For the text-containing cell, return its midpoint in (x, y) coordinate format. 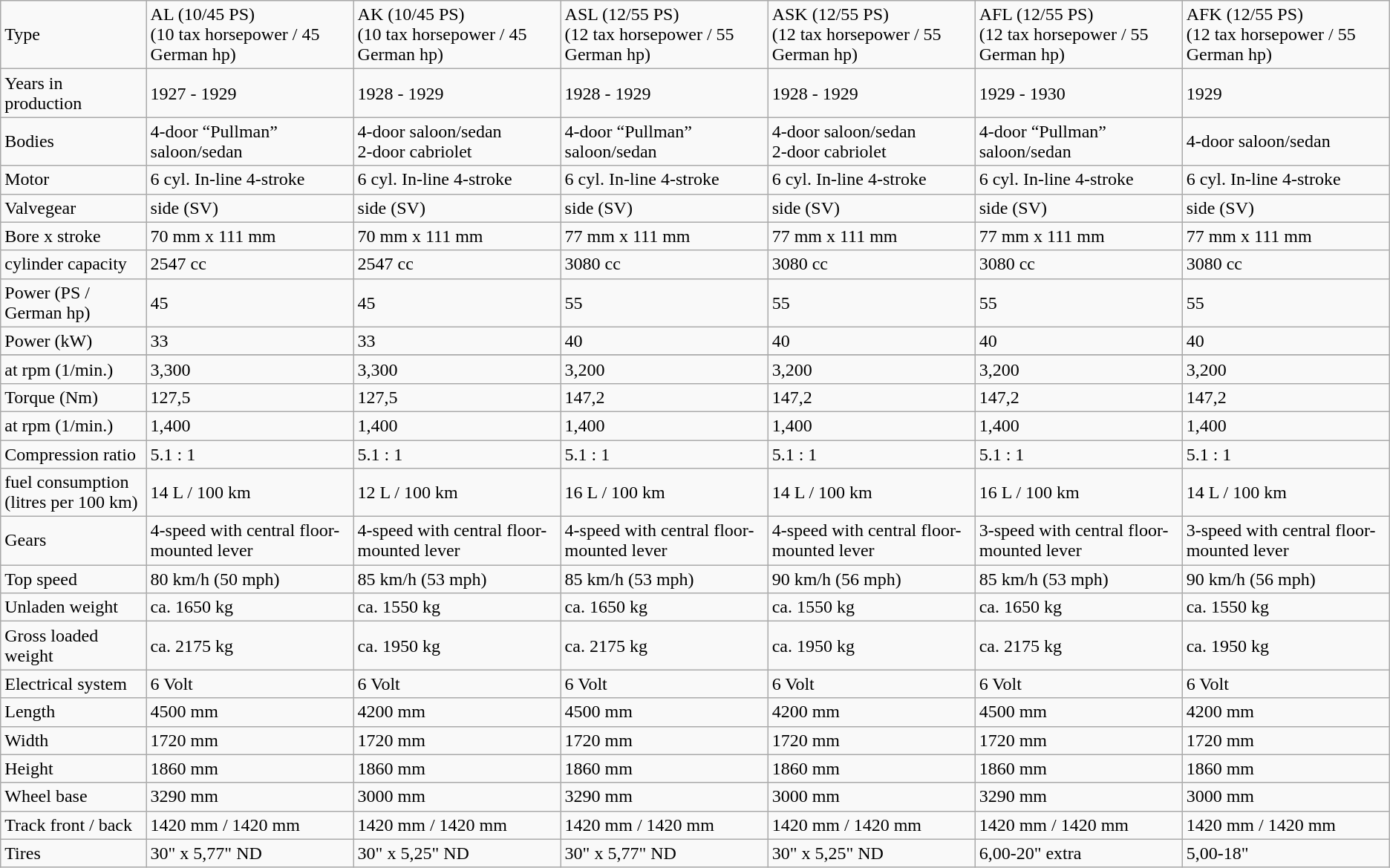
Wheel base (74, 797)
ASL (12/55 PS) (12 tax horsepower / 55 German hp) (664, 35)
4-door saloon/sedan (1286, 141)
12 L / 100 km (457, 493)
Years in production (74, 94)
6,00-20" extra (1078, 853)
Bodies (74, 141)
Type (74, 35)
Gears (74, 541)
Bore x stroke (74, 236)
AK (10/45 PS) (10 tax horsepower / 45 German hp) (457, 35)
Electrical system (74, 684)
Length (74, 712)
Top speed (74, 579)
Width (74, 740)
Gross loaded weight (74, 646)
Tires (74, 853)
fuel consumption (litres per 100 km) (74, 493)
80 km/h (50 mph) (249, 579)
Valvegear (74, 208)
AL (10/45 PS) (10 tax horsepower / 45 German hp) (249, 35)
Unladen weight (74, 607)
Track front / back (74, 825)
Torque (Nm) (74, 397)
Compression ratio (74, 454)
ASK (12/55 PS) (12 tax horsepower / 55 German hp) (872, 35)
Power (kW) (74, 341)
Height (74, 769)
5,00-18" (1286, 853)
1929 (1286, 94)
Motor (74, 180)
cylinder capacity (74, 264)
1929 - 1930 (1078, 94)
AFL (12/55 PS) (12 tax horsepower / 55 German hp) (1078, 35)
Power (PS / German hp) (74, 303)
AFK (12/55 PS) (12 tax horsepower / 55 German hp) (1286, 35)
1927 - 1929 (249, 94)
